Scan for the cell matching the given text and deliver its [x, y] coordinate at center. 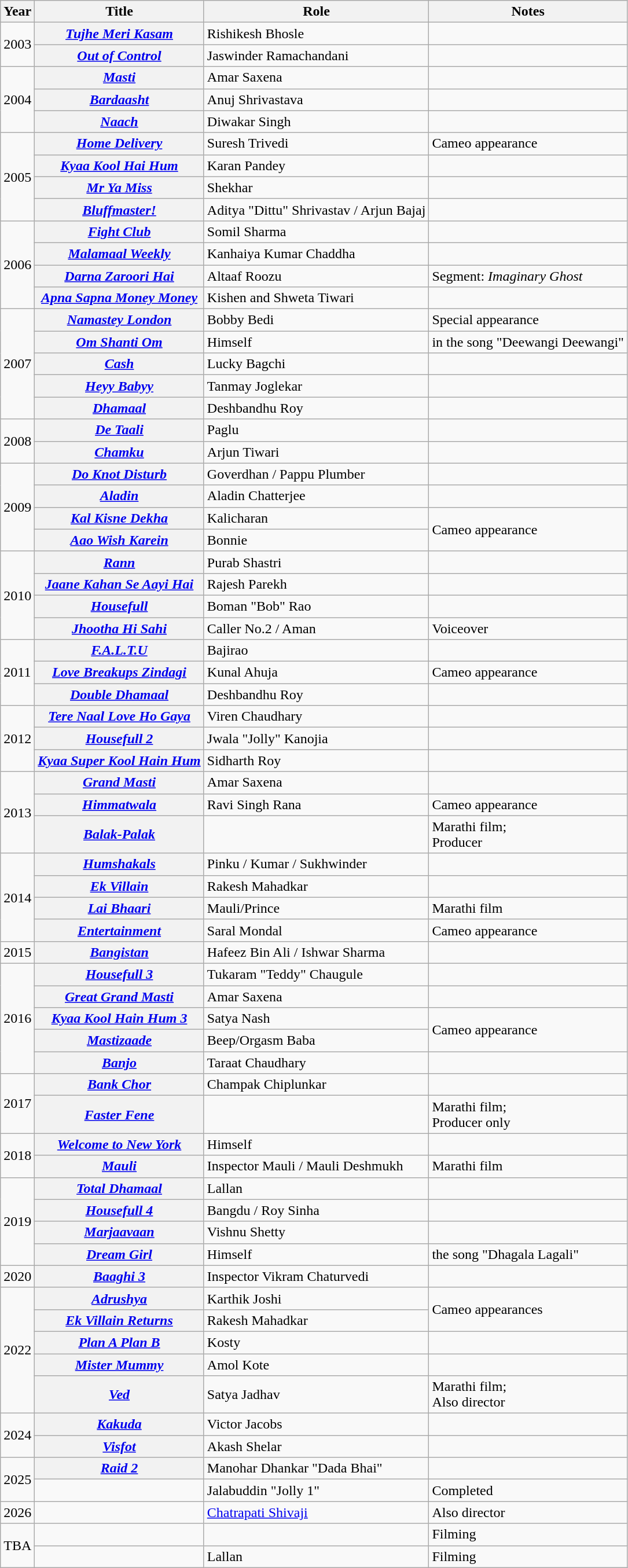
2010 [17, 595]
Somil Sharma [316, 232]
Voiceover [528, 628]
2004 [17, 100]
Great Grand Masti [119, 996]
Segment: Imaginary Ghost [528, 276]
Jwala "Jolly" Kanojia [316, 739]
Naach [119, 122]
Aladin [119, 496]
Boman "Bob" Rao [316, 606]
Grand Masti [119, 783]
Fight Club [119, 232]
Karthik Joshi [316, 1298]
Inspector Mauli / Mauli Deshmukh [316, 1166]
Taraat Chaudhary [316, 1063]
Out of Control [119, 56]
2011 [17, 673]
Namastey London [119, 320]
Apna Sapna Money Money [119, 298]
Dream Girl [119, 1254]
Jhootha Hi Sahi [119, 628]
Ek Villain Returns [119, 1320]
Heyy Babyy [119, 386]
Total Dhamaal [119, 1188]
Shekhar [316, 188]
2013 [17, 813]
Aladin Chatterjee [316, 496]
2022 [17, 1350]
Darna Zaroori Hai [119, 276]
Kyaa Super Kool Hain Hum [119, 761]
Chamku [119, 452]
Baaghi 3 [119, 1276]
2020 [17, 1276]
Altaaf Roozu [316, 276]
Do Knot Disturb [119, 474]
Diwakar Singh [316, 122]
Ved [119, 1395]
Tere Naal Love Ho Gaya [119, 717]
Housefull [119, 606]
2012 [17, 739]
Entertainment [119, 930]
Arjun Tiwari [316, 452]
Notes [528, 12]
Goverdhan / Pappu Plumber [316, 474]
Lai Bhaari [119, 908]
Ek Villain [119, 886]
Victor Jacobs [316, 1424]
2018 [17, 1155]
Kalicharan [316, 518]
Akash Shelar [316, 1446]
Bajirao [316, 651]
Tanmay Joglekar [316, 386]
Plan A Plan B [119, 1342]
Masti [119, 78]
Paglu [316, 430]
Mauli [119, 1166]
Mauli/Prince [316, 908]
Raid 2 [119, 1468]
Kyaa Kool Hain Hum 3 [119, 1019]
Home Delivery [119, 144]
Viren Chaudhary [316, 717]
Banjo [119, 1063]
Himmatwala [119, 805]
2024 [17, 1435]
Bank Chor [119, 1085]
Kal Kisne Dekha [119, 518]
Housefull 3 [119, 974]
Kishen and Shweta Tiwari [316, 298]
Faster Fene [119, 1115]
Tujhe Meri Kasam [119, 34]
Cameo appearances [528, 1309]
Double Dhamaal [119, 695]
Mr Ya Miss [119, 188]
Aditya "Dittu" Shrivastav / Arjun Bajaj [316, 210]
2005 [17, 177]
Bonnie [316, 540]
2017 [17, 1103]
Caller No.2 / Aman [316, 628]
Rann [119, 562]
2016 [17, 1018]
Aao Wish Karein [119, 540]
Ravi Singh Rana [316, 805]
Karan Pandey [316, 166]
Jaswinder Ramachandani [316, 56]
Humshakals [119, 864]
Bangdu / Roy Sinha [316, 1210]
Pinku / Kumar / Sukhwinder [316, 864]
2025 [17, 1479]
Bangistan [119, 952]
Jalabuddin "Jolly 1" [316, 1490]
Chatrapati Shivaji [316, 1512]
Title [119, 12]
Housefull 4 [119, 1210]
Kakuda [119, 1424]
Love Breakups Zindagi [119, 673]
Tukaram "Teddy" Chaugule [316, 974]
Completed [528, 1490]
Anuj Shrivastava [316, 100]
Rajesh Parekh [316, 584]
Housefull 2 [119, 739]
Also director [528, 1512]
F.A.L.T.U [119, 651]
Satya Jadhav [316, 1395]
Bluffmaster! [119, 210]
Bobby Bedi [316, 320]
Adrushya [119, 1298]
Mister Mummy [119, 1364]
Om Shanti Om [119, 342]
Kunal Ahuja [316, 673]
2019 [17, 1221]
2006 [17, 265]
Champak Chiplunkar [316, 1085]
Suresh Trivedi [316, 144]
Beep/Orgasm Baba [316, 1041]
Mastizaade [119, 1041]
Cash [119, 364]
Kanhaiya Kumar Chaddha [316, 254]
Saral Mondal [316, 930]
Inspector Vikram Chaturvedi [316, 1276]
Purab Shastri [316, 562]
Hafeez Bin Ali / Ishwar Sharma [316, 952]
2008 [17, 441]
2014 [17, 897]
Visfot [119, 1446]
in the song "Deewangi Deewangi" [528, 342]
De Taali [119, 430]
2007 [17, 364]
Kosty [316, 1342]
Malamaal Weekly [119, 254]
Rishikesh Bhosle [316, 34]
Amol Kote [316, 1364]
Marathi film;Producer [528, 835]
Manohar Dhankar "Dada Bhai" [316, 1468]
Special appearance [528, 320]
2015 [17, 952]
Lucky Bagchi [316, 364]
Marathi film;Also director [528, 1395]
2003 [17, 45]
Kyaa Kool Hai Hum [119, 166]
Vishnu Shetty [316, 1232]
Jaane Kahan Se Aayi Hai [119, 584]
Marjaavaan [119, 1232]
Balak-Palak [119, 835]
TBA [17, 1545]
Dhamaal [119, 408]
Year [17, 12]
Marathi film;Producer only [528, 1115]
Satya Nash [316, 1019]
2026 [17, 1512]
Role [316, 12]
2009 [17, 507]
Sidharth Roy [316, 761]
Welcome to New York [119, 1144]
the song "Dhagala Lagali" [528, 1254]
Bardaasht [119, 100]
